Extract the [X, Y] coordinate from the center of the cell holding the provided text.  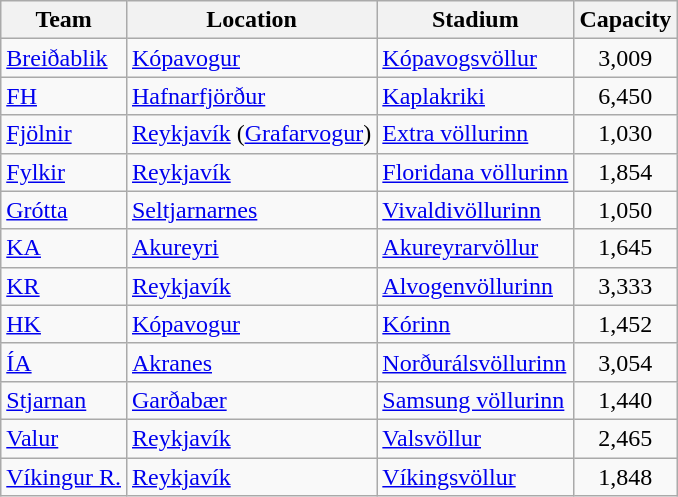
Floridana völlurinn [476, 172]
Vivaldivöllurinn [476, 210]
KA [64, 248]
Capacity [626, 20]
HK [64, 324]
1,030 [626, 134]
1,050 [626, 210]
Akureyrarvöllur [476, 248]
FH [64, 96]
Location [251, 20]
1,645 [626, 248]
Alvogenvöllurinn [476, 286]
1,440 [626, 400]
Reykjavík (Grafarvogur) [251, 134]
ÍA [64, 362]
Fjölnir [64, 134]
Valsvöllur [476, 438]
Kórinn [476, 324]
Akranes [251, 362]
2,465 [626, 438]
1,452 [626, 324]
Extra völlurinn [476, 134]
Samsung völlurinn [476, 400]
Víkingur R. [64, 477]
Akureyri [251, 248]
Stjarnan [64, 400]
Stadium [476, 20]
Kópavogsvöllur [476, 58]
Hafnarfjörður [251, 96]
6,450 [626, 96]
1,854 [626, 172]
Breiðablik [64, 58]
3,009 [626, 58]
3,054 [626, 362]
1,848 [626, 477]
Seltjarnarnes [251, 210]
Fylkir [64, 172]
Norðurálsvöllurinn [476, 362]
Grótta [64, 210]
Garðabær [251, 400]
Kaplakriki [476, 96]
KR [64, 286]
Team [64, 20]
3,333 [626, 286]
Valur [64, 438]
Víkingsvöllur [476, 477]
